Identify which cell holds the provided text, then report its [x, y] central coordinate. 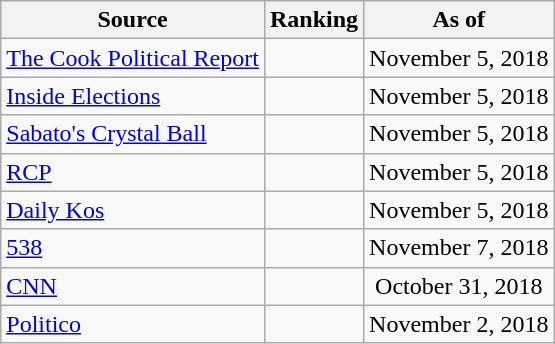
As of [459, 20]
Politico [133, 324]
Ranking [314, 20]
Inside Elections [133, 96]
The Cook Political Report [133, 58]
CNN [133, 286]
538 [133, 248]
Source [133, 20]
RCP [133, 172]
November 7, 2018 [459, 248]
Sabato's Crystal Ball [133, 134]
Daily Kos [133, 210]
November 2, 2018 [459, 324]
October 31, 2018 [459, 286]
